Return the [x, y] coordinate for the center point of the cell that contains the specified text.  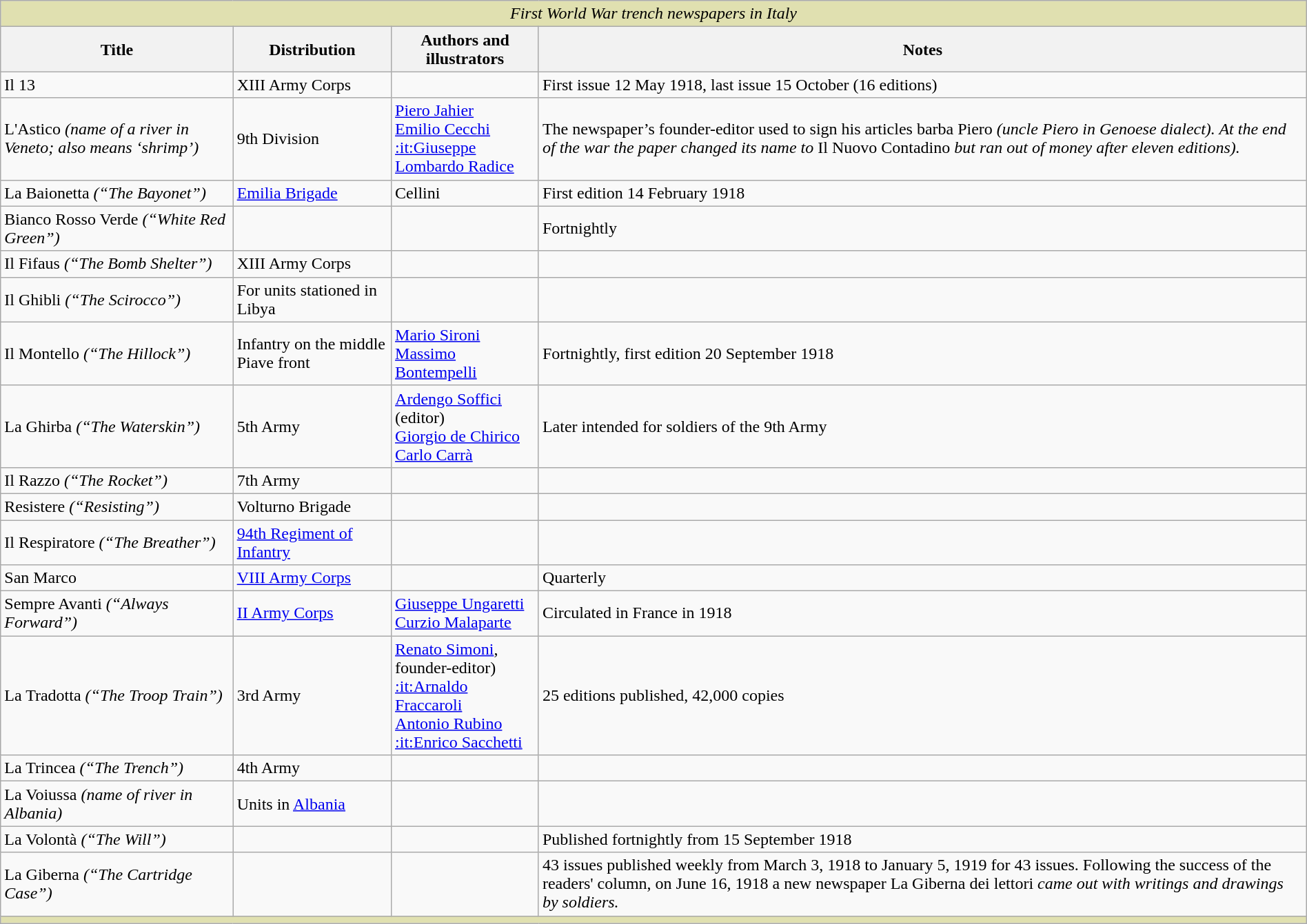
Resistere (“Resisting”) [117, 506]
Il Montello (“The Hillock”) [117, 353]
Il Razzo (“The Rocket”) [117, 480]
II Army Corps [312, 613]
Bianco Rosso Verde (“White Red Green”) [117, 229]
Quarterly [922, 578]
First issue 12 May 1918, last issue 15 October (16 editions) [922, 85]
Infantry on the middle Piave front [312, 353]
3rd Army [312, 696]
Units in Albania [312, 803]
First World War trench newspapers in Italy [653, 14]
San Marco [117, 578]
Emilia Brigade [312, 193]
Giuseppe UngarettiCurzio Malaparte [465, 613]
Cellini [465, 193]
4th Army [312, 768]
5th Army [312, 426]
Il Ghibli (“The Scirocco”) [117, 299]
Distribution [312, 50]
Il 13 [117, 85]
La Volontà (“The Will”) [117, 839]
La Giberna (“The Cartridge Case”) [117, 884]
Fortnightly [922, 229]
La Ghirba (“The Waterskin”) [117, 426]
La Baionetta (“The Bayonet”) [117, 193]
Piero JahierEmilio Cecchi:it:Giuseppe Lombardo Radice [465, 139]
La Voiussa (name of river in Albania) [117, 803]
For units stationed in Libya [312, 299]
First edition 14 February 1918 [922, 193]
94th Regiment of Infantry [312, 542]
L'Astico (name of a river in Veneto; also means ‘shrimp’) [117, 139]
VIII Army Corps [312, 578]
7th Army [312, 480]
Mario SironiMassimo Bontempelli [465, 353]
Circulated in France in 1918 [922, 613]
Il Respiratore (“The Breather”) [117, 542]
Volturno Brigade [312, 506]
Title [117, 50]
Published fortnightly from 15 September 1918 [922, 839]
Ardengo Soffici (editor)Giorgio de ChiricoCarlo Carrà [465, 426]
Renato Simoni, founder-editor):it:Arnaldo FraccaroliAntonio Rubino:it:Enrico Sacchetti [465, 696]
25 editions published, 42,000 copies [922, 696]
La Tradotta (“The Troop Train”) [117, 696]
Sempre Avanti (“Always Forward”) [117, 613]
La Trincea (“The Trench”) [117, 768]
Fortnightly, first edition 20 September 1918 [922, 353]
Il Fifaus (“The Bomb Shelter”) [117, 264]
Authors and illustrators [465, 50]
Notes [922, 50]
9th Division [312, 139]
Later intended for soldiers of the 9th Army [922, 426]
